Search for the cell housing the specified text and yield its (x, y) center coordinate. 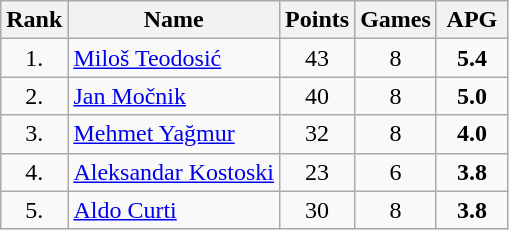
Points (318, 20)
43 (318, 58)
30 (318, 210)
5.0 (472, 96)
Aleksandar Kostoski (174, 172)
4.0 (472, 134)
32 (318, 134)
1. (34, 58)
Rank (34, 20)
Jan Močnik (174, 96)
6 (396, 172)
4. (34, 172)
5.4 (472, 58)
23 (318, 172)
Aldo Curti (174, 210)
Mehmet Yağmur (174, 134)
5. (34, 210)
40 (318, 96)
2. (34, 96)
Games (396, 20)
APG (472, 20)
Miloš Teodosić (174, 58)
Name (174, 20)
3. (34, 134)
